Find where the given text appears and provide that cell's center as [x, y] coordinate. 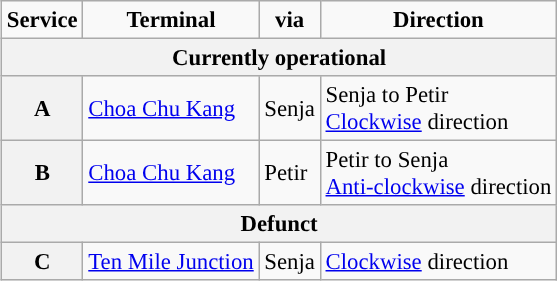
Petir [290, 174]
Direction [438, 20]
Senja to PetirClockwise direction [438, 108]
Clockwise direction [438, 262]
Terminal [171, 20]
Ten Mile Junction [171, 262]
Currently operational [280, 58]
B [42, 174]
A [42, 108]
C [42, 262]
Petir to SenjaAnti-clockwise direction [438, 174]
Defunct [280, 224]
via [290, 20]
Service [42, 20]
